Pinpoint the cell where the given text exists, returning its (X, Y) midpoint coordinate. 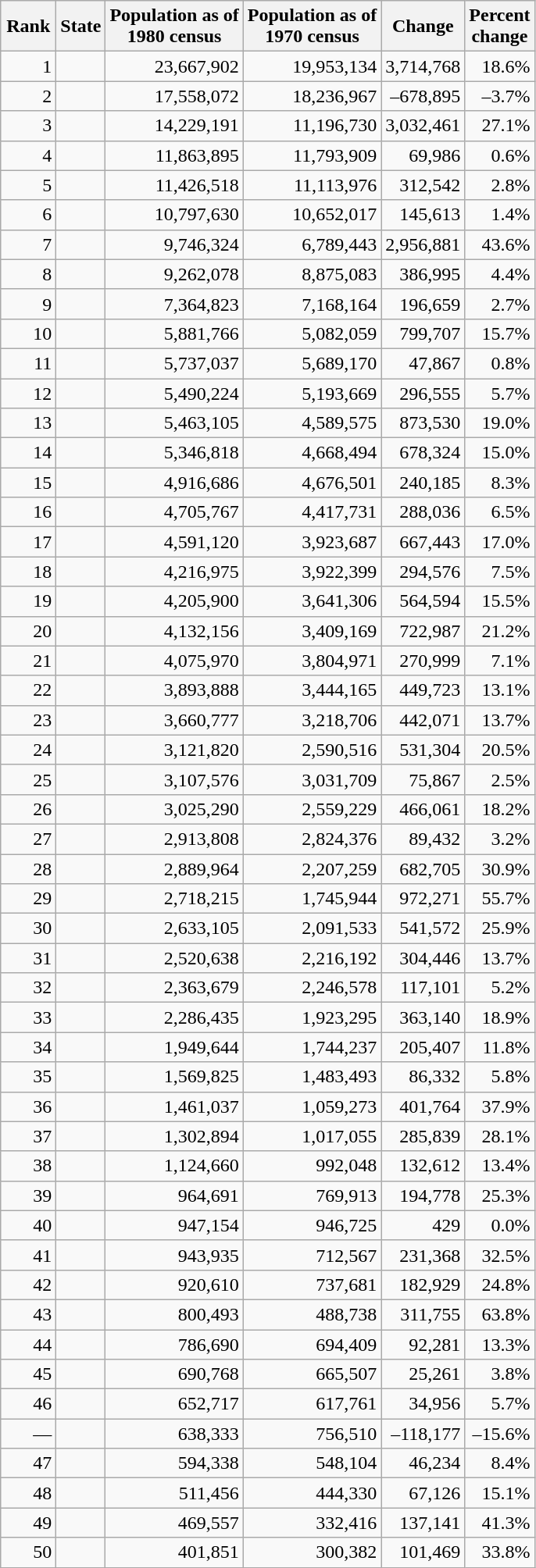
4,591,120 (174, 542)
401,764 (423, 1107)
5.8% (500, 1077)
240,185 (423, 483)
712,567 (312, 1255)
2,559,229 (312, 809)
Percentchange (500, 27)
11.8% (500, 1047)
5,490,224 (174, 393)
5,193,669 (312, 393)
638,333 (174, 1434)
40 (28, 1225)
694,409 (312, 1344)
972,271 (423, 899)
3,409,169 (312, 631)
5,737,037 (174, 363)
2.8% (500, 185)
2,286,435 (174, 1017)
1,461,037 (174, 1107)
2,590,516 (312, 750)
86,332 (423, 1077)
511,456 (174, 1493)
401,851 (174, 1552)
24.8% (500, 1285)
3,641,306 (312, 601)
873,530 (423, 423)
231,368 (423, 1255)
14 (28, 453)
Rank (28, 27)
63.8% (500, 1314)
24 (28, 750)
27.1% (500, 126)
48 (28, 1493)
737,681 (312, 1285)
9 (28, 304)
34,956 (423, 1404)
2,718,215 (174, 899)
10,797,630 (174, 215)
45 (28, 1374)
19.0% (500, 423)
196,659 (423, 304)
145,613 (423, 215)
2,216,192 (312, 958)
4 (28, 155)
2,889,964 (174, 869)
541,572 (423, 928)
101,469 (423, 1552)
8.3% (500, 483)
429 (423, 1225)
67,126 (423, 1493)
35 (28, 1077)
0.8% (500, 363)
55.7% (500, 899)
786,690 (174, 1344)
18.2% (500, 809)
69,986 (423, 155)
32.5% (500, 1255)
667,443 (423, 542)
–3.7% (500, 96)
3,121,820 (174, 750)
23,667,902 (174, 66)
920,610 (174, 1285)
943,935 (174, 1255)
16 (28, 512)
11,793,909 (312, 155)
92,281 (423, 1344)
18.9% (500, 1017)
6.5% (500, 512)
564,594 (423, 601)
47,867 (423, 363)
2,207,259 (312, 869)
270,999 (423, 661)
27 (28, 839)
14,229,191 (174, 126)
41.3% (500, 1523)
13.3% (500, 1344)
46,234 (423, 1463)
21 (28, 661)
3,031,709 (312, 779)
28 (28, 869)
2,913,808 (174, 839)
2,363,679 (174, 988)
2 (28, 96)
3,923,687 (312, 542)
–678,895 (423, 96)
— (28, 1434)
9,746,324 (174, 244)
17 (28, 542)
5,689,170 (312, 363)
25,261 (423, 1374)
4,216,975 (174, 572)
3,660,777 (174, 720)
21.2% (500, 631)
1,949,644 (174, 1047)
17,558,072 (174, 96)
11,426,518 (174, 185)
531,304 (423, 750)
39 (28, 1196)
617,761 (312, 1404)
15.5% (500, 601)
8.4% (500, 1463)
11,863,895 (174, 155)
44 (28, 1344)
800,493 (174, 1314)
5,346,818 (174, 453)
4.4% (500, 274)
1,744,237 (312, 1047)
285,839 (423, 1136)
25.9% (500, 928)
13 (28, 423)
5,082,059 (312, 333)
47 (28, 1463)
4,132,156 (174, 631)
4,589,575 (312, 423)
89,432 (423, 839)
665,507 (312, 1374)
7.1% (500, 661)
1,124,660 (174, 1166)
49 (28, 1523)
15 (28, 483)
41 (28, 1255)
300,382 (312, 1552)
363,140 (423, 1017)
13.4% (500, 1166)
3,032,461 (423, 126)
13.1% (500, 690)
Population as of1970 census (312, 27)
37.9% (500, 1107)
722,987 (423, 631)
43 (28, 1314)
3,893,888 (174, 690)
6,789,443 (312, 244)
488,738 (312, 1314)
964,691 (174, 1196)
19,953,134 (312, 66)
30.9% (500, 869)
137,141 (423, 1523)
20.5% (500, 750)
946,725 (312, 1225)
15.7% (500, 333)
6 (28, 215)
7,168,164 (312, 304)
312,542 (423, 185)
1,017,055 (312, 1136)
304,446 (423, 958)
–118,177 (423, 1434)
28.1% (500, 1136)
15.1% (500, 1493)
466,061 (423, 809)
469,557 (174, 1523)
2,091,533 (312, 928)
0.0% (500, 1225)
30 (28, 928)
5.2% (500, 988)
15.0% (500, 453)
32 (28, 988)
2,520,638 (174, 958)
38 (28, 1166)
5 (28, 185)
2,824,376 (312, 839)
17.0% (500, 542)
449,723 (423, 690)
690,768 (174, 1374)
1,923,295 (312, 1017)
Change (423, 27)
8 (28, 274)
386,995 (423, 274)
5,881,766 (174, 333)
2.5% (500, 779)
652,717 (174, 1404)
11,113,976 (312, 185)
33 (28, 1017)
18.6% (500, 66)
678,324 (423, 453)
3,025,290 (174, 809)
594,338 (174, 1463)
22 (28, 690)
311,755 (423, 1314)
444,330 (312, 1493)
42 (28, 1285)
7.5% (500, 572)
3,804,971 (312, 661)
1 (28, 66)
3,922,399 (312, 572)
3.8% (500, 1374)
–15.6% (500, 1434)
25 (28, 779)
33.8% (500, 1552)
46 (28, 1404)
3,107,576 (174, 779)
756,510 (312, 1434)
26 (28, 809)
43.6% (500, 244)
3.2% (500, 839)
288,036 (423, 512)
10,652,017 (312, 215)
1,059,273 (312, 1107)
947,154 (174, 1225)
442,071 (423, 720)
5,463,105 (174, 423)
132,612 (423, 1166)
4,705,767 (174, 512)
332,416 (312, 1523)
10 (28, 333)
19 (28, 601)
4,075,970 (174, 661)
205,407 (423, 1047)
29 (28, 899)
23 (28, 720)
34 (28, 1047)
37 (28, 1136)
3,714,768 (423, 66)
0.6% (500, 155)
1,483,493 (312, 1077)
682,705 (423, 869)
194,778 (423, 1196)
20 (28, 631)
548,104 (312, 1463)
State (81, 27)
18 (28, 572)
4,205,900 (174, 601)
3,444,165 (312, 690)
Population as of1980 census (174, 27)
1,302,894 (174, 1136)
50 (28, 1552)
1,569,825 (174, 1077)
992,048 (312, 1166)
12 (28, 393)
3 (28, 126)
9,262,078 (174, 274)
75,867 (423, 779)
31 (28, 958)
4,668,494 (312, 453)
8,875,083 (312, 274)
294,576 (423, 572)
4,676,501 (312, 483)
1.4% (500, 215)
3,218,706 (312, 720)
36 (28, 1107)
11,196,730 (312, 126)
182,929 (423, 1285)
7 (28, 244)
25.3% (500, 1196)
799,707 (423, 333)
2,633,105 (174, 928)
18,236,967 (312, 96)
11 (28, 363)
2,956,881 (423, 244)
2.7% (500, 304)
1,745,944 (312, 899)
117,101 (423, 988)
769,913 (312, 1196)
296,555 (423, 393)
4,417,731 (312, 512)
7,364,823 (174, 304)
2,246,578 (312, 988)
4,916,686 (174, 483)
